Find where the given text appears and provide that cell's center as [X, Y] coordinate. 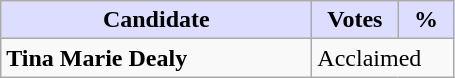
% [426, 20]
Candidate [156, 20]
Acclaimed [383, 58]
Votes [355, 20]
Tina Marie Dealy [156, 58]
